From the cell containing the given text, extract its center point as (x, y) coordinate. 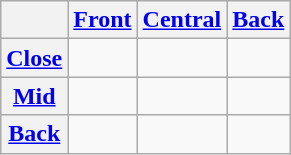
Front (102, 20)
Close (34, 58)
Central (182, 20)
Mid (34, 96)
